From the cell containing the given text, extract its center point as (X, Y) coordinate. 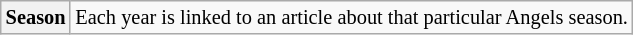
Season (36, 17)
Each year is linked to an article about that particular Angels season. (351, 17)
